Scan for the cell matching the given text and deliver its (x, y) coordinate at center. 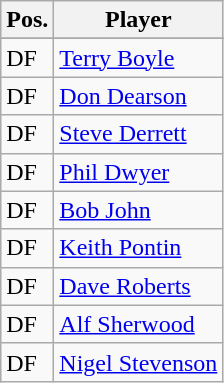
Keith Pontin (138, 248)
Alf Sherwood (138, 324)
Terry Boyle (138, 58)
Nigel Stevenson (138, 362)
Phil Dwyer (138, 172)
Pos. (28, 20)
Steve Derrett (138, 134)
Bob John (138, 210)
Don Dearson (138, 96)
Player (138, 20)
Dave Roberts (138, 286)
